Detect which cell encompasses the target text, then output its [X, Y] center coordinate. 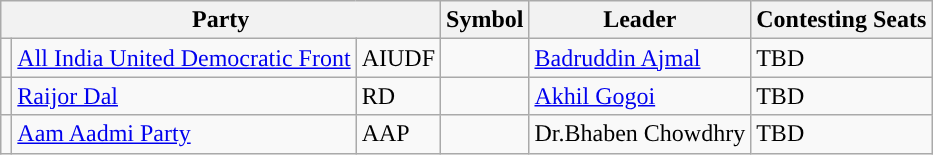
Aam Aadmi Party [184, 134]
Party [221, 20]
Contesting Seats [842, 20]
AIUDF [398, 58]
Raijor Dal [184, 96]
Akhil Gogoi [640, 96]
AAP [398, 134]
All India United Democratic Front [184, 58]
Leader [640, 20]
Dr.Bhaben Chowdhry [640, 134]
RD [398, 96]
Badruddin Ajmal [640, 58]
Symbol [485, 20]
